From the cell containing the given text, extract its center point as [X, Y] coordinate. 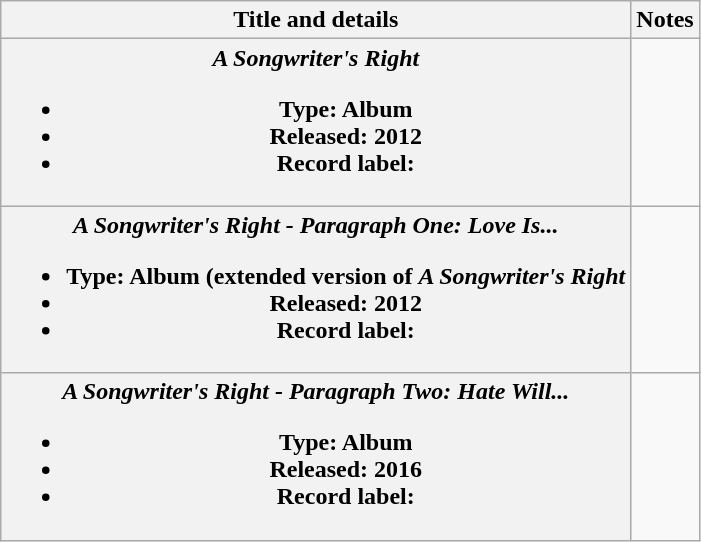
Title and details [316, 20]
A Songwriter's Right - Paragraph Two: Hate Will...Type: AlbumReleased: 2016Record label: [316, 456]
Notes [665, 20]
A Songwriter's RightType: AlbumReleased: 2012Record label: [316, 122]
A Songwriter's Right - Paragraph One: Love Is...Type: Album (extended version of A Songwriter's RightReleased: 2012Record label: [316, 290]
